Extract the [X, Y] coordinate from the center of the cell holding the provided text.  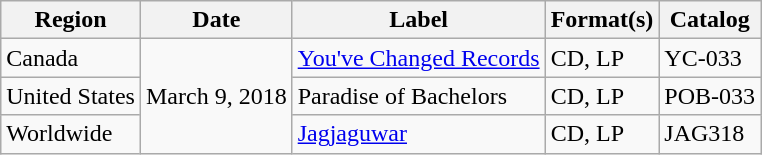
Canada [71, 58]
United States [71, 96]
March 9, 2018 [216, 96]
Paradise of Bachelors [418, 96]
YC-033 [710, 58]
Jagjaguwar [418, 134]
Region [71, 20]
JAG318 [710, 134]
Catalog [710, 20]
Label [418, 20]
Format(s) [602, 20]
POB-033 [710, 96]
Worldwide [71, 134]
Date [216, 20]
You've Changed Records [418, 58]
